Capture the cell that displays the provided text and extract its (x, y) central coordinate. 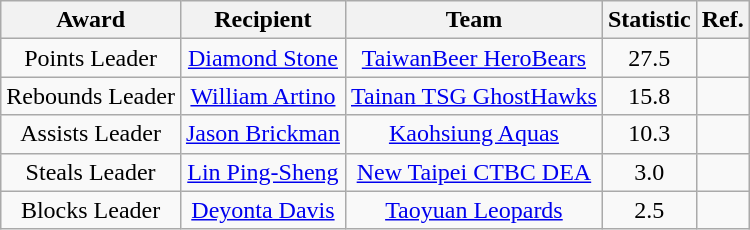
New Taipei CTBC DEA (474, 172)
Ref. (722, 20)
Points Leader (91, 58)
Steals Leader (91, 172)
2.5 (649, 210)
Diamond Stone (262, 58)
William Artino (262, 96)
Rebounds Leader (91, 96)
10.3 (649, 134)
Taoyuan Leopards (474, 210)
Assists Leader (91, 134)
Blocks Leader (91, 210)
Award (91, 20)
Deyonta Davis (262, 210)
Tainan TSG GhostHawks (474, 96)
Kaohsiung Aquas (474, 134)
Recipient (262, 20)
Team (474, 20)
3.0 (649, 172)
27.5 (649, 58)
Jason Brickman (262, 134)
Statistic (649, 20)
Lin Ping-Sheng (262, 172)
TaiwanBeer HeroBears (474, 58)
15.8 (649, 96)
